Output the (x, y) coordinate of the center of the cell containing the given text.  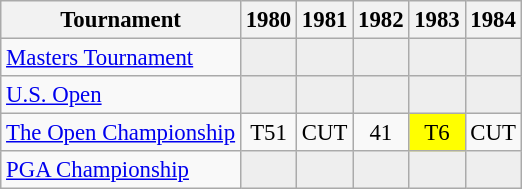
1982 (381, 20)
1980 (268, 20)
41 (381, 133)
1984 (493, 20)
T51 (268, 133)
PGA Championship (121, 170)
T6 (437, 133)
1983 (437, 20)
1981 (325, 20)
Tournament (121, 20)
Masters Tournament (121, 58)
The Open Championship (121, 133)
U.S. Open (121, 95)
